Capture the cell that displays the provided text and extract its [X, Y] central coordinate. 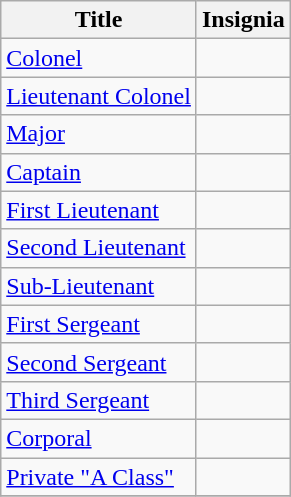
Title [99, 20]
Colonel [99, 58]
Lieutenant Colonel [99, 96]
Insignia [243, 20]
Private "A Class" [99, 477]
Second Lieutenant [99, 248]
Corporal [99, 438]
Second Sergeant [99, 362]
Third Sergeant [99, 400]
Captain [99, 172]
First Sergeant [99, 324]
Major [99, 134]
Sub-Lieutenant [99, 286]
First Lieutenant [99, 210]
